Extract the [x, y] coordinate from the center of the cell holding the provided text.  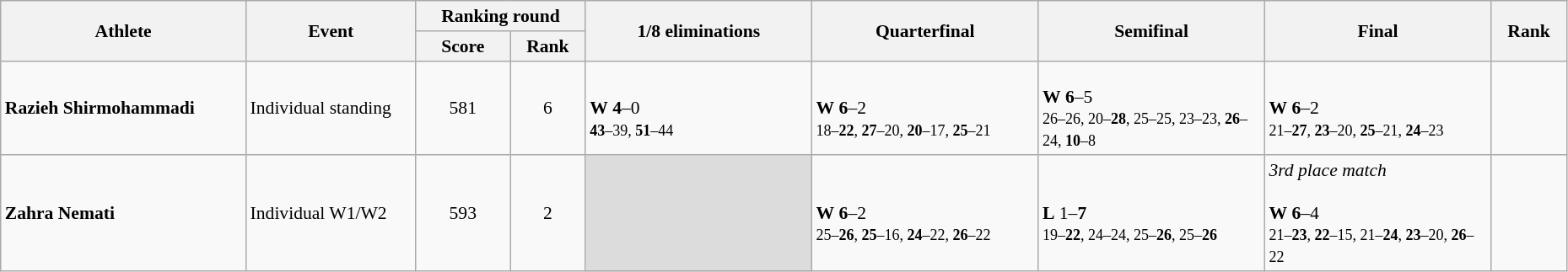
Final [1377, 30]
Ranking round [501, 16]
Score [463, 46]
Individual W1/W2 [331, 214]
W 6–218–22, 27–20, 20–17, 25–21 [925, 108]
Zahra Nemati [123, 214]
W 6–526–26, 20–28, 25–25, 23–23, 26–24, 10–8 [1151, 108]
W 4–043–39, 51–44 [698, 108]
3rd place matchW 6–421–23, 22–15, 21–24, 23–20, 26–22 [1377, 214]
Quarterfinal [925, 30]
2 [548, 214]
L 1–719–22, 24–24, 25–26, 25–26 [1151, 214]
Event [331, 30]
W 6–225–26, 25–16, 24–22, 26–22 [925, 214]
Razieh Shirmohammadi [123, 108]
6 [548, 108]
W 6–221–27, 23–20, 25–21, 24–23 [1377, 108]
Individual standing [331, 108]
1/8 eliminations [698, 30]
Semifinal [1151, 30]
Athlete [123, 30]
581 [463, 108]
593 [463, 214]
